Return (x, y) of the center of cell containing provided text 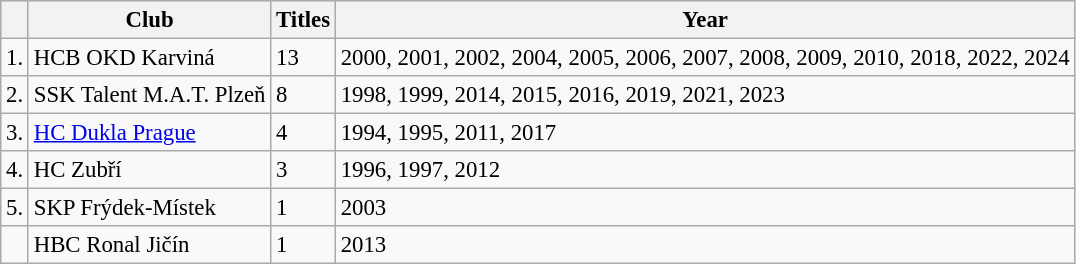
2000, 2001, 2002, 2004, 2005, 2006, 2007, 2008, 2009, 2010, 2018, 2022, 2024 (705, 58)
Titles (304, 20)
1998, 1999, 2014, 2015, 2016, 2019, 2021, 2023 (705, 95)
HC Zubří (149, 170)
SSK Talent M.A.T. Plzeň (149, 95)
Club (149, 20)
3. (15, 133)
3 (304, 170)
4. (15, 170)
1996, 1997, 2012 (705, 170)
SKP Frýdek-Místek (149, 208)
8 (304, 95)
4 (304, 133)
2003 (705, 208)
13 (304, 58)
HBC Ronal Jičín (149, 245)
HC Dukla Prague (149, 133)
2013 (705, 245)
Year (705, 20)
1. (15, 58)
HCB OKD Karviná (149, 58)
2. (15, 95)
1994, 1995, 2011, 2017 (705, 133)
5. (15, 208)
